From the cell containing the given text, extract its center point as (X, Y) coordinate. 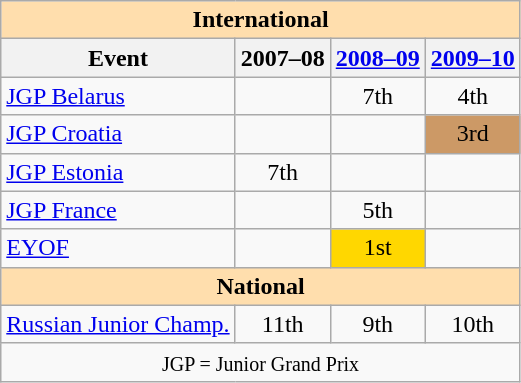
Russian Junior Champ. (118, 324)
JGP France (118, 210)
JGP Estonia (118, 172)
1st (378, 248)
2009–10 (472, 58)
5th (378, 210)
JGP = Junior Grand Prix (261, 362)
2008–09 (378, 58)
11th (282, 324)
Event (118, 58)
9th (378, 324)
3rd (472, 134)
10th (472, 324)
JGP Croatia (118, 134)
EYOF (118, 248)
JGP Belarus (118, 96)
International (261, 20)
National (261, 286)
2007–08 (282, 58)
4th (472, 96)
